Determine the (X, Y) coordinate at the center of the cell enclosing the given text.  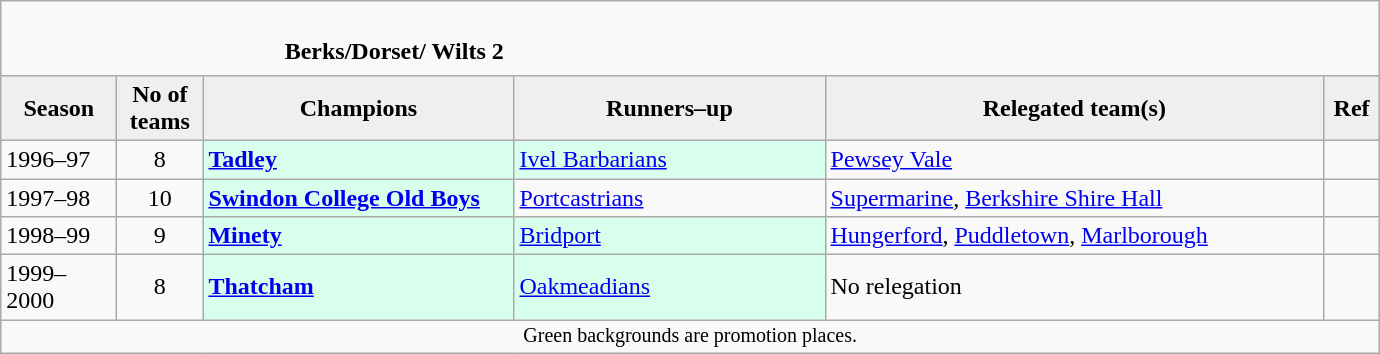
Bridport (670, 236)
10 (160, 197)
No relegation (1074, 288)
Pewsey Vale (1074, 159)
Season (59, 108)
Green backgrounds are promotion places. (690, 336)
Champions (358, 108)
1999–2000 (59, 288)
1998–99 (59, 236)
Runners–up (670, 108)
Ref (1352, 108)
Oakmeadians (670, 288)
1997–98 (59, 197)
Swindon College Old Boys (358, 197)
9 (160, 236)
1996–97 (59, 159)
No of teams (160, 108)
Minety (358, 236)
Supermarine, Berkshire Shire Hall (1074, 197)
Ivel Barbarians (670, 159)
Tadley (358, 159)
Portcastrians (670, 197)
Thatcham (358, 288)
Hungerford, Puddletown, Marlborough (1074, 236)
Relegated team(s) (1074, 108)
